Scan for the cell matching the given text and deliver its [X, Y] coordinate at center. 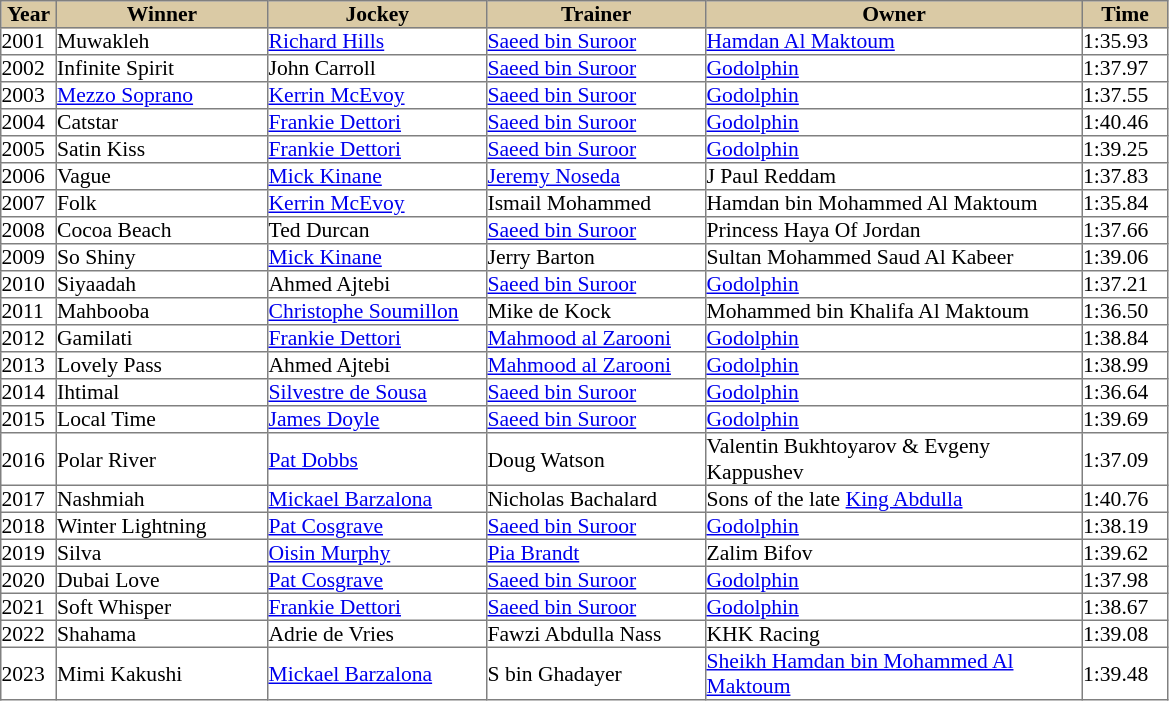
Siyaadah [162, 284]
2008 [29, 230]
1:39.62 [1125, 552]
Owner [894, 14]
1:38.19 [1125, 526]
Lovely Pass [162, 366]
1:39.69 [1125, 420]
KHK Racing [894, 634]
Christophe Soumillon [378, 312]
2005 [29, 150]
Jeremy Noseda [596, 176]
1:35.84 [1125, 204]
Gamilati [162, 338]
Mohammed bin Khalifa Al Maktoum [894, 312]
2003 [29, 96]
Year [29, 14]
Richard Hills [378, 42]
2013 [29, 366]
1:37.83 [1125, 176]
Ihtimal [162, 392]
Winter Lightning [162, 526]
1:37.97 [1125, 68]
Sultan Mohammed Saud Al Kabeer [894, 258]
Mimi Kakushi [162, 673]
2022 [29, 634]
Ismail Mohammed [596, 204]
1:37.21 [1125, 284]
1:39.48 [1125, 673]
Silvestre de Sousa [378, 392]
Nashmiah [162, 498]
Ted Durcan [378, 230]
2007 [29, 204]
2023 [29, 673]
Pat Dobbs [378, 459]
Soft Whisper [162, 606]
Trainer [596, 14]
2012 [29, 338]
Vague [162, 176]
So Shiny [162, 258]
2017 [29, 498]
James Doyle [378, 420]
Polar River [162, 459]
2014 [29, 392]
2002 [29, 68]
Sheikh Hamdan bin Mohammed Al Maktoum [894, 673]
1:37.55 [1125, 96]
Zalim Bifov [894, 552]
Adrie de Vries [378, 634]
2018 [29, 526]
S bin Ghadayer [596, 673]
Pia Brandt [596, 552]
2016 [29, 459]
2006 [29, 176]
2004 [29, 122]
1:37.98 [1125, 580]
Mahbooba [162, 312]
Jerry Barton [596, 258]
Doug Watson [596, 459]
Oisin Murphy [378, 552]
2020 [29, 580]
1:38.84 [1125, 338]
Fawzi Abdulla Nass [596, 634]
Infinite Spirit [162, 68]
1:35.93 [1125, 42]
2021 [29, 606]
Muwakleh [162, 42]
Dubai Love [162, 580]
1:38.67 [1125, 606]
1:39.06 [1125, 258]
John Carroll [378, 68]
Time [1125, 14]
Sons of the late King Abdulla [894, 498]
Mezzo Soprano [162, 96]
1:36.64 [1125, 392]
2019 [29, 552]
Cocoa Beach [162, 230]
Hamdan bin Mohammed Al Maktoum [894, 204]
2009 [29, 258]
Catstar [162, 122]
Local Time [162, 420]
1:38.99 [1125, 366]
Jockey [378, 14]
2001 [29, 42]
1:37.66 [1125, 230]
1:37.09 [1125, 459]
1:36.50 [1125, 312]
Winner [162, 14]
Mike de Kock [596, 312]
1:39.08 [1125, 634]
Silva [162, 552]
2015 [29, 420]
Shahama [162, 634]
Folk [162, 204]
Princess Haya Of Jordan [894, 230]
Valentin Bukhtoyarov & Evgeny Kappushev [894, 459]
J Paul Reddam [894, 176]
2010 [29, 284]
Hamdan Al Maktoum [894, 42]
Nicholas Bachalard [596, 498]
2011 [29, 312]
1:40.76 [1125, 498]
Satin Kiss [162, 150]
1:39.25 [1125, 150]
1:40.46 [1125, 122]
